Identify which cell holds the provided text, then report its [X, Y] central coordinate. 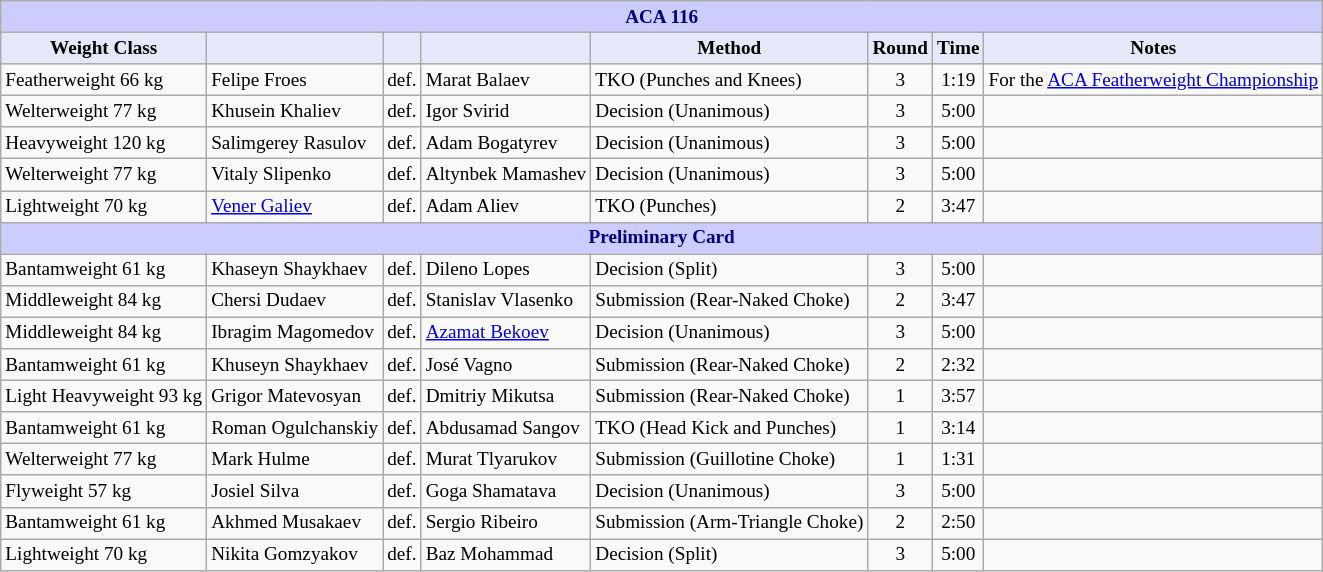
2:32 [958, 365]
3:14 [958, 428]
Khaseyn Shaykhaev [295, 270]
Stanislav Vlasenko [506, 301]
Baz Mohammad [506, 554]
Submission (Arm-Triangle Choke) [730, 523]
2:50 [958, 523]
1:19 [958, 80]
Adam Bogatyrev [506, 143]
Adam Aliev [506, 206]
Vitaly Slipenko [295, 175]
Abdusamad Sangov [506, 428]
Marat Balaev [506, 80]
Time [958, 48]
TKO (Head Kick and Punches) [730, 428]
TKO (Punches) [730, 206]
Josiel Silva [295, 491]
Grigor Matevosyan [295, 396]
Goga Shamatava [506, 491]
ACA 116 [662, 17]
Dileno Lopes [506, 270]
For the ACA Featherweight Championship [1154, 80]
Flyweight 57 kg [104, 491]
Weight Class [104, 48]
Dmitriy Mikutsa [506, 396]
Murat Tlyarukov [506, 460]
Azamat Bekoev [506, 333]
Mark Hulme [295, 460]
Khuseyn Shaykhaev [295, 365]
Igor Svirid [506, 111]
José Vagno [506, 365]
3:57 [958, 396]
Notes [1154, 48]
Ibragim Magomedov [295, 333]
Preliminary Card [662, 238]
Light Heavyweight 93 kg [104, 396]
Altynbek Mamashev [506, 175]
Nikita Gomzyakov [295, 554]
Heavyweight 120 kg [104, 143]
Submission (Guillotine Choke) [730, 460]
Khusein Khaliev [295, 111]
Salimgerey Rasulov [295, 143]
1:31 [958, 460]
Method [730, 48]
Round [900, 48]
Sergio Ribeiro [506, 523]
Featherweight 66 kg [104, 80]
Akhmed Musakaev [295, 523]
TKO (Punches and Knees) [730, 80]
Vener Galiev [295, 206]
Roman Ogulchanskiy [295, 428]
Felipe Froes [295, 80]
Chersi Dudaev [295, 301]
